Find where the given text appears and provide that cell's center as (x, y) coordinate. 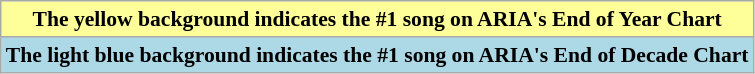
The yellow background indicates the #1 song on ARIA's End of Year Chart (378, 19)
The light blue background indicates the #1 song on ARIA's End of Decade Chart (378, 55)
